Find where the given text appears and provide that cell's center as (x, y) coordinate. 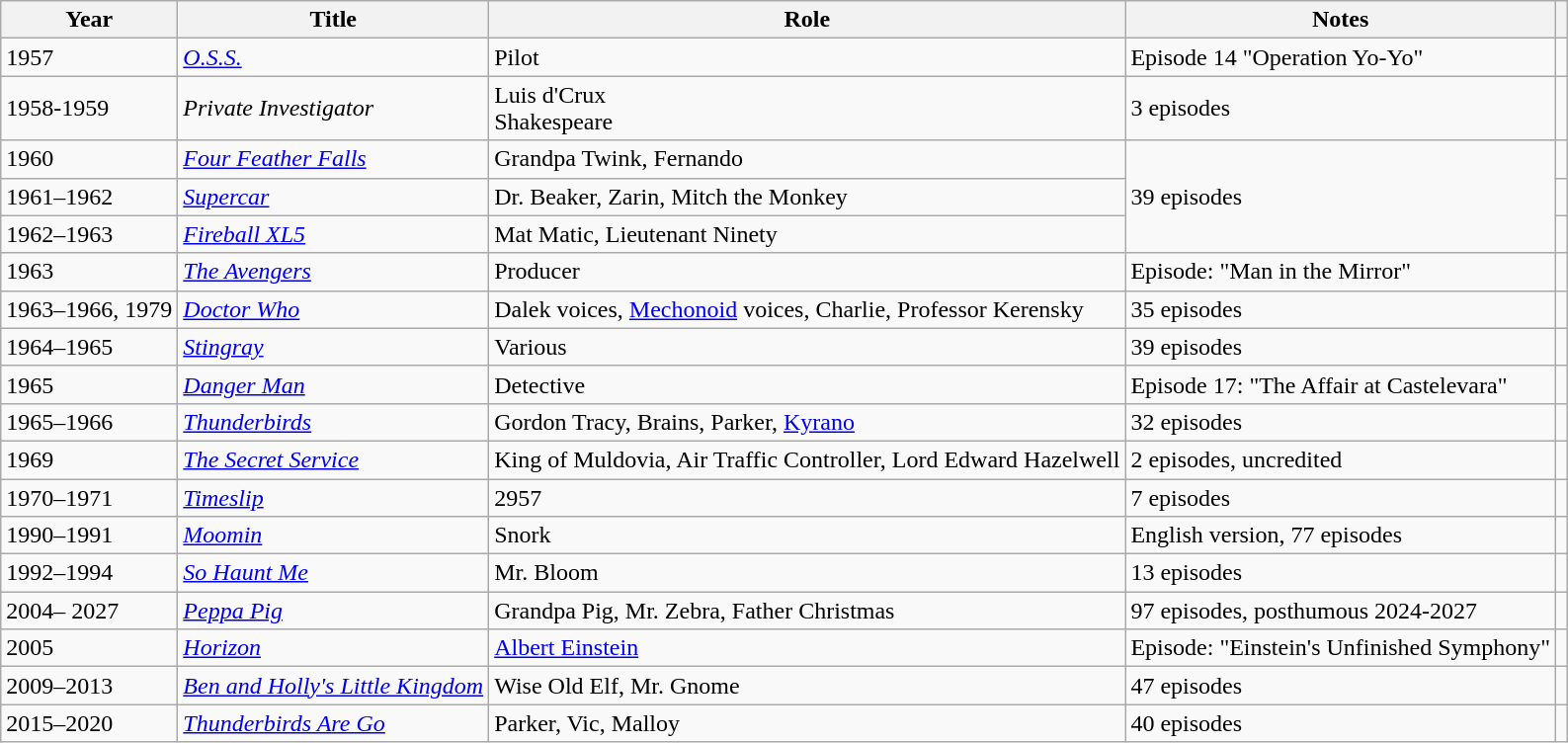
Luis d'CruxShakespeare (807, 109)
1965–1966 (89, 422)
Four Feather Falls (334, 159)
Pilot (807, 57)
1990–1991 (89, 536)
2015–2020 (89, 723)
Gordon Tracy, Brains, Parker, Kyrano (807, 422)
1964–1965 (89, 347)
2009–2013 (89, 686)
2957 (807, 497)
Episode 17: "The Affair at Castelevara" (1341, 384)
1958-1959 (89, 109)
2004– 2027 (89, 611)
Thunderbirds Are Go (334, 723)
Horizon (334, 648)
Detective (807, 384)
Episode: "Man in the Mirror" (1341, 272)
1957 (89, 57)
The Secret Service (334, 459)
40 episodes (1341, 723)
Mr. Bloom (807, 573)
1970–1971 (89, 497)
Ben and Holly's Little Kingdom (334, 686)
Albert Einstein (807, 648)
1965 (89, 384)
1962–1963 (89, 234)
Private Investigator (334, 109)
Dr. Beaker, Zarin, Mitch the Monkey (807, 197)
English version, 77 episodes (1341, 536)
97 episodes, posthumous 2024-2027 (1341, 611)
1963 (89, 272)
Wise Old Elf, Mr. Gnome (807, 686)
Various (807, 347)
1992–1994 (89, 573)
Role (807, 20)
2 episodes, uncredited (1341, 459)
Episode 14 "Operation Yo-Yo" (1341, 57)
7 episodes (1341, 497)
Episode: "Einstein's Unfinished Symphony" (1341, 648)
The Avengers (334, 272)
Moomin (334, 536)
Peppa Pig (334, 611)
3 episodes (1341, 109)
35 episodes (1341, 309)
So Haunt Me (334, 573)
Title (334, 20)
1969 (89, 459)
Timeslip (334, 497)
O.S.S. (334, 57)
Thunderbirds (334, 422)
Parker, Vic, Malloy (807, 723)
1961–1962 (89, 197)
Dalek voices, Mechonoid voices, Charlie, Professor Kerensky (807, 309)
King of Muldovia, Air Traffic Controller, Lord Edward Hazelwell (807, 459)
2005 (89, 648)
47 episodes (1341, 686)
Fireball XL5 (334, 234)
1960 (89, 159)
Grandpa Twink, Fernando (807, 159)
Stingray (334, 347)
Supercar (334, 197)
Year (89, 20)
32 episodes (1341, 422)
Danger Man (334, 384)
Doctor Who (334, 309)
Snork (807, 536)
Producer (807, 272)
Grandpa Pig, Mr. Zebra, Father Christmas (807, 611)
Mat Matic, Lieutenant Ninety (807, 234)
Notes (1341, 20)
13 episodes (1341, 573)
1963–1966, 1979 (89, 309)
